Determine the (x, y) coordinate at the center of the cell enclosing the given text.  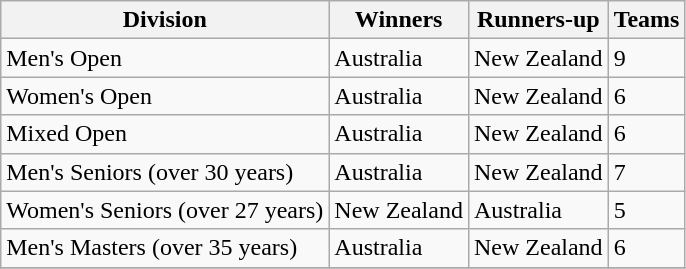
Runners-up (538, 20)
5 (646, 210)
9 (646, 58)
Women's Open (165, 96)
7 (646, 172)
Women's Seniors (over 27 years) (165, 210)
Men's Masters (over 35 years) (165, 248)
Men's Seniors (over 30 years) (165, 172)
Mixed Open (165, 134)
Division (165, 20)
Winners (399, 20)
Teams (646, 20)
Men's Open (165, 58)
